Output the (x, y) coordinate of the center of the cell containing the given text.  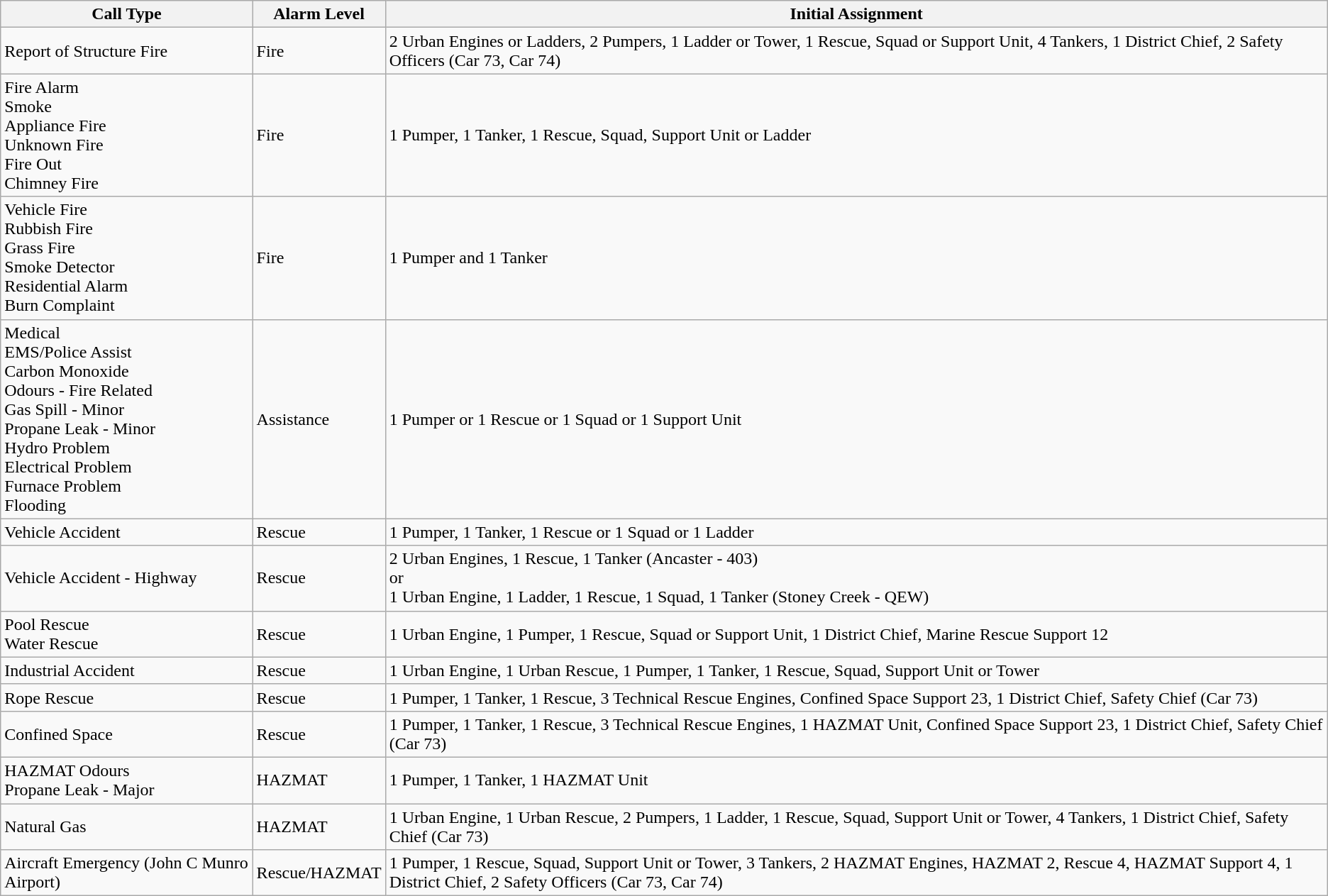
1 Urban Engine, 1 Urban Rescue, 1 Pumper, 1 Tanker, 1 Rescue, Squad, Support Unit or Tower (856, 670)
Initial Assignment (856, 14)
Rescue/HAZMAT (319, 873)
Pool RescueWater Rescue (126, 634)
Rope Rescue (126, 697)
1 Pumper or 1 Rescue or 1 Squad or 1 Support Unit (856, 419)
2 Urban Engines, 1 Rescue, 1 Tanker (Ancaster - 403)or1 Urban Engine, 1 Ladder, 1 Rescue, 1 Squad, 1 Tanker (Stoney Creek - QEW) (856, 578)
Report of Structure Fire (126, 51)
1 Urban Engine, 1 Pumper, 1 Rescue, Squad or Support Unit, 1 District Chief, Marine Rescue Support 12 (856, 634)
Vehicle FireRubbish FireGrass FireSmoke DetectorResidential AlarmBurn Complaint (126, 258)
HAZMAT OdoursPropane Leak - Major (126, 780)
1 Pumper and 1 Tanker (856, 258)
1 Pumper, 1 Tanker, 1 Rescue or 1 Squad or 1 Ladder (856, 532)
Call Type (126, 14)
1 Urban Engine, 1 Urban Rescue, 2 Pumpers, 1 Ladder, 1 Rescue, Squad, Support Unit or Tower, 4 Tankers, 1 District Chief, Safety Chief (Car 73) (856, 826)
Fire AlarmSmokeAppliance FireUnknown FireFire OutChimney Fire (126, 135)
1 Pumper, 1 Tanker, 1 Rescue, 3 Technical Rescue Engines, 1 HAZMAT Unit, Confined Space Support 23, 1 District Chief, Safety Chief (Car 73) (856, 734)
Alarm Level (319, 14)
Assistance (319, 419)
Industrial Accident (126, 670)
Vehicle Accident - Highway (126, 578)
1 Pumper, 1 Tanker, 1 Rescue, Squad, Support Unit or Ladder (856, 135)
Vehicle Accident (126, 532)
Confined Space (126, 734)
Natural Gas (126, 826)
Aircraft Emergency (John C Munro Airport) (126, 873)
1 Pumper, 1 Tanker, 1 HAZMAT Unit (856, 780)
1 Pumper, 1 Tanker, 1 Rescue, 3 Technical Rescue Engines, Confined Space Support 23, 1 District Chief, Safety Chief (Car 73) (856, 697)
